Output the [x, y] coordinate of the center of the cell containing the given text.  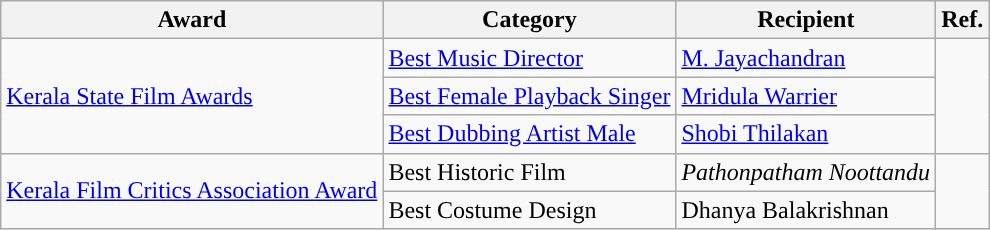
Best Female Playback Singer [530, 96]
Ref. [962, 20]
Best Costume Design [530, 210]
Pathonpatham Noottandu [806, 172]
M. Jayachandran [806, 58]
Shobi Thilakan [806, 134]
Best Historic Film [530, 172]
Kerala State Film Awards [192, 96]
Best Music Director [530, 58]
Kerala Film Critics Association Award [192, 191]
Category [530, 20]
Award [192, 20]
Mridula Warrier [806, 96]
Recipient [806, 20]
Best Dubbing Artist Male [530, 134]
Dhanya Balakrishnan [806, 210]
